Return (x, y) of the center of cell containing provided text 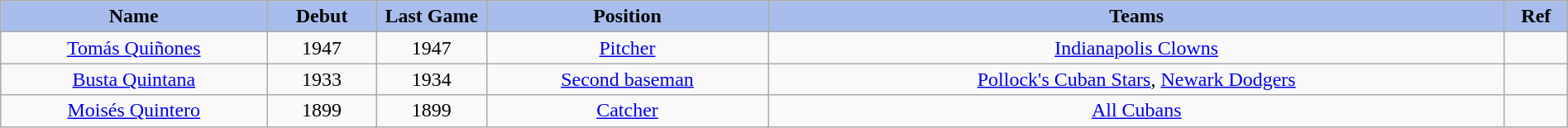
Busta Quintana (134, 79)
Moisés Quintero (134, 111)
Name (134, 17)
Second baseman (627, 79)
1934 (432, 79)
Tomás Quiñones (134, 48)
All Cubans (1136, 111)
Pitcher (627, 48)
Indianapolis Clowns (1136, 48)
Catcher (627, 111)
Pollock's Cuban Stars, Newark Dodgers (1136, 79)
Last Game (432, 17)
Position (627, 17)
Ref (1536, 17)
Teams (1136, 17)
Debut (323, 17)
1933 (323, 79)
